Extract the (x, y) coordinate from the center of the cell holding the provided text.  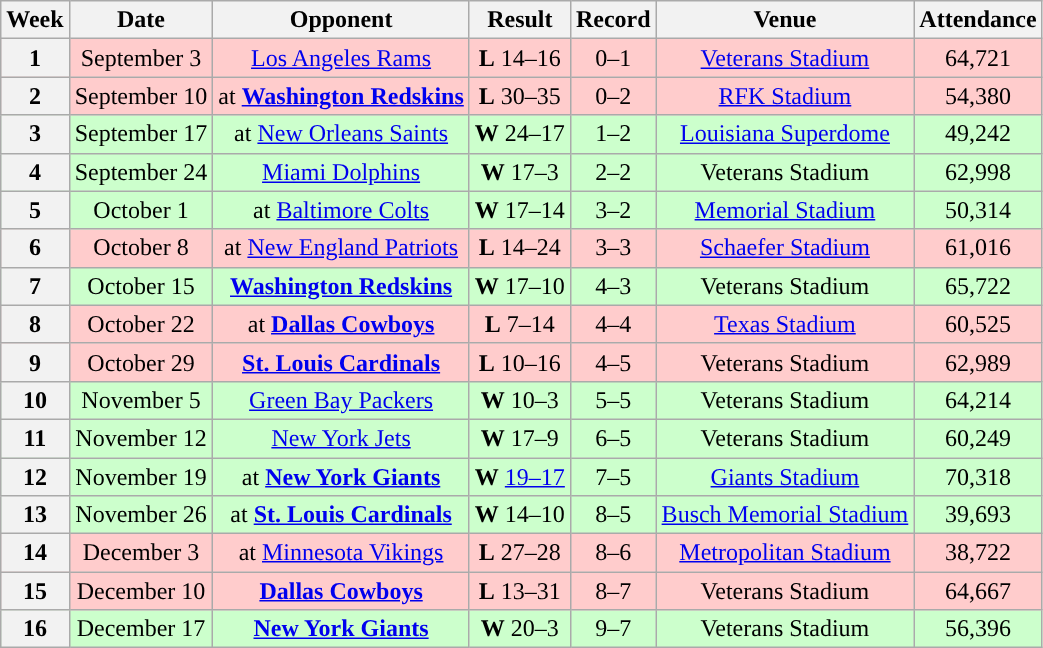
3–3 (613, 248)
7 (35, 286)
L 10–16 (520, 362)
6–5 (613, 438)
L 30–35 (520, 96)
December 3 (141, 553)
December 17 (141, 629)
at Washington Redskins (341, 96)
October 15 (141, 286)
70,318 (978, 477)
October 29 (141, 362)
New York Giants (341, 629)
Dallas Cowboys (341, 591)
L 7–14 (520, 324)
RFK Stadium (785, 96)
Texas Stadium (785, 324)
at New York Giants (341, 477)
1–2 (613, 134)
4–5 (613, 362)
Record (613, 20)
62,998 (978, 172)
39,693 (978, 515)
15 (35, 591)
L 14–16 (520, 58)
4 (35, 172)
3–2 (613, 210)
at St. Louis Cardinals (341, 515)
65,722 (978, 286)
Memorial Stadium (785, 210)
Date (141, 20)
St. Louis Cardinals (341, 362)
11 (35, 438)
2 (35, 96)
0–2 (613, 96)
September 3 (141, 58)
Washington Redskins (341, 286)
at Baltimore Colts (341, 210)
8–6 (613, 553)
62,989 (978, 362)
Busch Memorial Stadium (785, 515)
49,242 (978, 134)
54,380 (978, 96)
Week (35, 20)
2–2 (613, 172)
at New Orleans Saints (341, 134)
Los Angeles Rams (341, 58)
W 10–3 (520, 400)
December 10 (141, 591)
14 (35, 553)
Louisiana Superdome (785, 134)
W 14–10 (520, 515)
W 17–9 (520, 438)
at Dallas Cowboys (341, 324)
61,016 (978, 248)
1 (35, 58)
W 17–10 (520, 286)
L 13–31 (520, 591)
Metropolitan Stadium (785, 553)
Venue (785, 20)
November 26 (141, 515)
W 17–3 (520, 172)
50,314 (978, 210)
38,722 (978, 553)
W 17–14 (520, 210)
12 (35, 477)
0–1 (613, 58)
W 19–17 (520, 477)
9 (35, 362)
Green Bay Packers (341, 400)
7–5 (613, 477)
September 17 (141, 134)
6 (35, 248)
L 27–28 (520, 553)
5 (35, 210)
64,214 (978, 400)
November 5 (141, 400)
9–7 (613, 629)
New York Jets (341, 438)
September 10 (141, 96)
Opponent (341, 20)
Miami Dolphins (341, 172)
October 1 (141, 210)
16 (35, 629)
L 14–24 (520, 248)
November 12 (141, 438)
4–3 (613, 286)
Giants Stadium (785, 477)
4–4 (613, 324)
September 24 (141, 172)
64,721 (978, 58)
56,396 (978, 629)
W 20–3 (520, 629)
October 22 (141, 324)
64,667 (978, 591)
October 8 (141, 248)
60,249 (978, 438)
Attendance (978, 20)
8 (35, 324)
at Minnesota Vikings (341, 553)
November 19 (141, 477)
Result (520, 20)
at New England Patriots (341, 248)
10 (35, 400)
60,525 (978, 324)
5–5 (613, 400)
8–5 (613, 515)
8–7 (613, 591)
W 24–17 (520, 134)
3 (35, 134)
13 (35, 515)
Schaefer Stadium (785, 248)
